Locate the cell with the specified text and output its [X, Y] center coordinate. 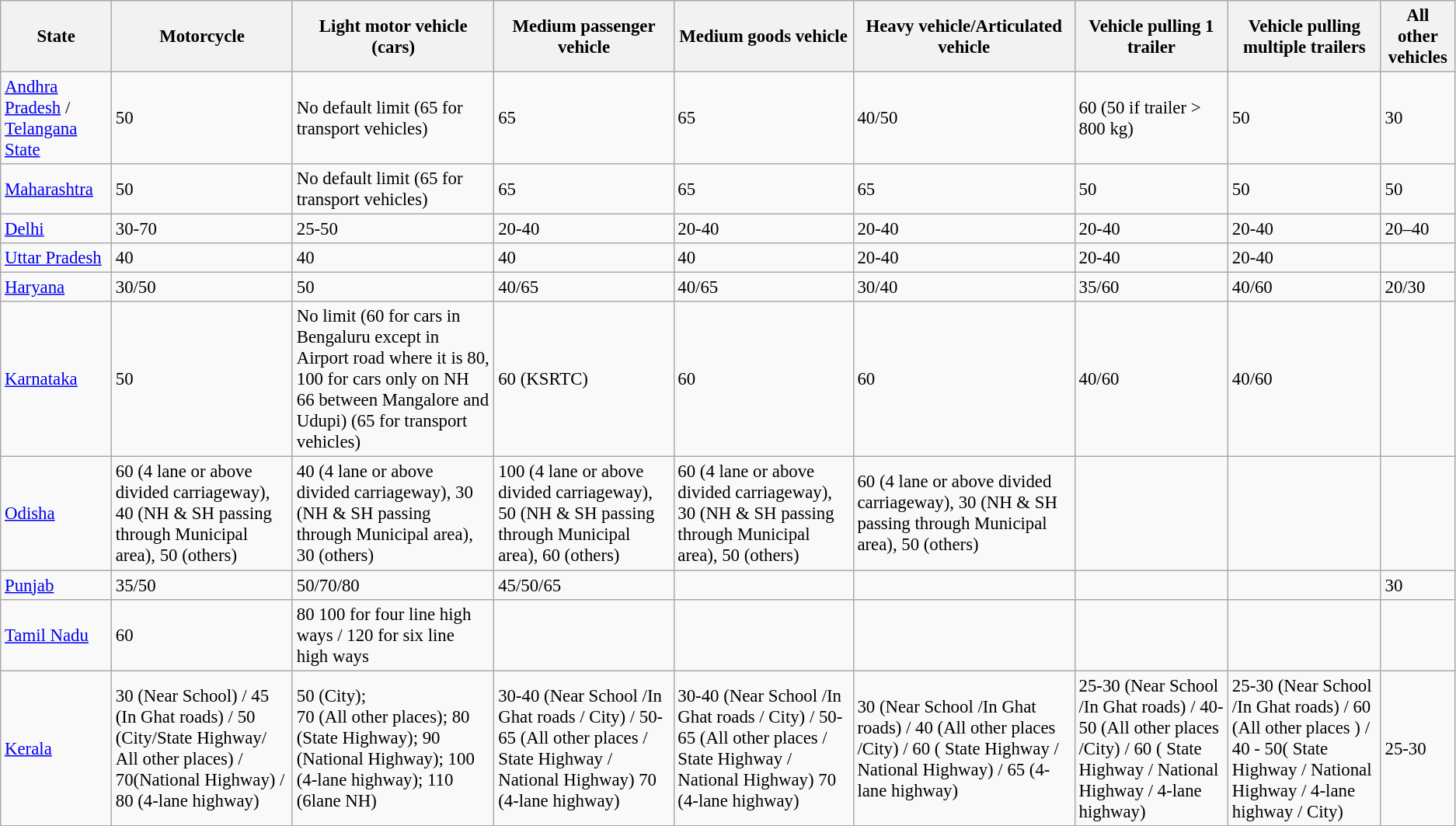
60 (4 lane or above divided carriageway), 40 (NH & SH passing through Municipal area), 50 (others) [202, 514]
Light motor vehicle (cars) [393, 37]
60 (KSRTC) [584, 379]
30 (Near School /In Ghat roads) / 40 (All other places /City) / 60 ( State Highway / National Highway) / 65 (4-lane highway) [963, 748]
All other vehicles [1417, 37]
Medium goods vehicle [763, 37]
40/50 [963, 118]
60 (50 if trailer > 800 kg) [1151, 118]
30/50 [202, 288]
Haryana [56, 288]
25-30 (Near School /In Ghat roads) / 40-50 (All other places /City) / 60 ( State Highway / National Highway / 4-lane highway) [1151, 748]
20–40 [1417, 229]
25-30 (Near School /In Ghat roads) / 60 (All other places ) / 40 - 50( State Highway / National Highway / 4-lane highway / City) [1305, 748]
45/50/65 [584, 585]
Karnataka [56, 379]
30/40 [963, 288]
50 (City);70 (All other places); 80 (State Highway); 90 (National Highway); 100 (4-lane highway); 110 (6lane NH) [393, 748]
30-70 [202, 229]
100 (4 lane or above divided carriageway), 50 (NH & SH passing through Municipal area), 60 (others) [584, 514]
Tamil Nadu [56, 635]
State [56, 37]
25-30 [1417, 748]
Maharashtra [56, 190]
Vehicle pulling 1 trailer [1151, 37]
20/30 [1417, 288]
Uttar Pradesh [56, 258]
Vehicle pulling multiple trailers [1305, 37]
Medium passenger vehicle [584, 37]
Odisha [56, 514]
Delhi [56, 229]
Heavy vehicle/Articulated vehicle [963, 37]
Kerala [56, 748]
50/70/80 [393, 585]
Motorcycle [202, 37]
Punjab [56, 585]
Andhra Pradesh / Telangana State [56, 118]
35/60 [1151, 288]
40 (4 lane or above divided carriageway), 30 (NH & SH passing through Municipal area), 30 (others) [393, 514]
30 (Near School) / 45 (In Ghat roads) / 50 (City/State Highway/ All other places) / 70(National Highway) / 80 (4-lane highway) [202, 748]
80 100 for four line high ways / 120 for six line high ways [393, 635]
25-50 [393, 229]
35/50 [202, 585]
